Return (X, Y) of the center of cell containing provided text 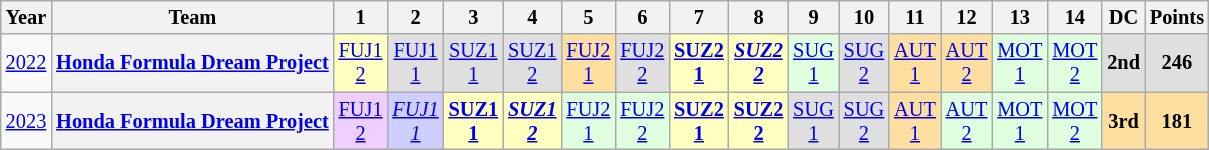
2022 (26, 63)
9 (813, 17)
5 (588, 17)
1 (361, 17)
2 (415, 17)
13 (1020, 17)
Year (26, 17)
8 (759, 17)
10 (864, 17)
4 (532, 17)
Points (1177, 17)
Team (192, 17)
6 (642, 17)
181 (1177, 121)
3rd (1124, 121)
7 (699, 17)
14 (1074, 17)
3 (474, 17)
2023 (26, 121)
246 (1177, 63)
DC (1124, 17)
11 (915, 17)
2nd (1124, 63)
12 (967, 17)
